Find where the given text appears and provide that cell's center as (x, y) coordinate. 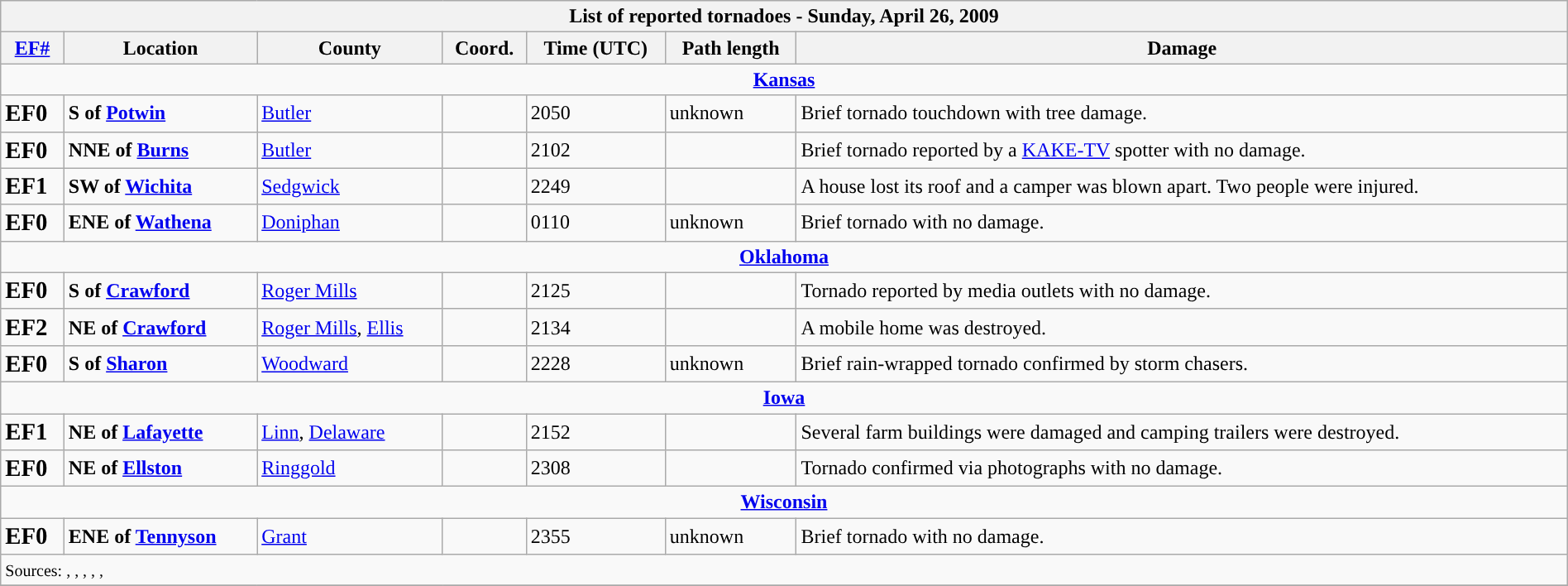
2308 (595, 468)
NE of Lafayette (160, 432)
S of Potwin (160, 113)
Wisconsin (784, 502)
Kansas (784, 79)
A house lost its roof and a camper was blown apart. Two people were injured. (1182, 186)
Grant (350, 536)
2134 (595, 327)
ENE of Tennyson (160, 536)
Several farm buildings were damaged and camping trailers were destroyed. (1182, 432)
2125 (595, 291)
EF2 (33, 327)
ENE of Wathena (160, 223)
Brief tornado reported by a KAKE-TV spotter with no damage. (1182, 150)
A mobile home was destroyed. (1182, 327)
Tornado confirmed via photographs with no damage. (1182, 468)
County (350, 48)
Sources: , , , , , (784, 570)
2050 (595, 113)
2102 (595, 150)
Iowa (784, 397)
Brief tornado touchdown with tree damage. (1182, 113)
Roger Mills, Ellis (350, 327)
Ringgold (350, 468)
NE of Ellston (160, 468)
S of Sharon (160, 363)
Tornado reported by media outlets with no damage. (1182, 291)
Roger Mills (350, 291)
2355 (595, 536)
Damage (1182, 48)
Oklahoma (784, 257)
Sedgwick (350, 186)
Doniphan (350, 223)
NNE of Burns (160, 150)
Linn, Delaware (350, 432)
NE of Crawford (160, 327)
SW of Wichita (160, 186)
Coord. (485, 48)
2228 (595, 363)
Time (UTC) (595, 48)
0110 (595, 223)
Location (160, 48)
2152 (595, 432)
Path length (731, 48)
EF# (33, 48)
S of Crawford (160, 291)
2249 (595, 186)
Woodward (350, 363)
List of reported tornadoes - Sunday, April 26, 2009 (784, 17)
Brief rain-wrapped tornado confirmed by storm chasers. (1182, 363)
